Identify which cell holds the provided text, then report its (x, y) central coordinate. 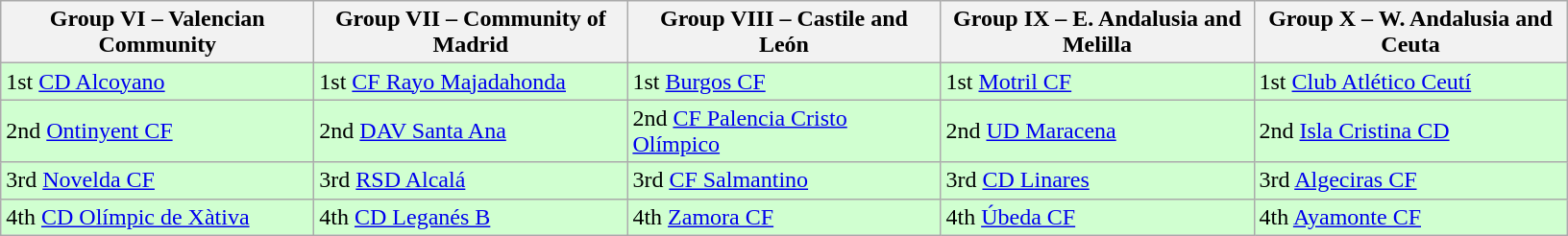
1st CF Rayo Majadahonda (471, 82)
4th CD Leganés B (471, 217)
2nd CF Palencia Cristo Olímpico (784, 130)
Group X – W. Andalusia and Ceuta (1410, 33)
1st Motril CF (1097, 82)
3rd Algeciras CF (1410, 180)
3rd RSD Alcalá (471, 180)
Group VI – Valencian Community (158, 33)
1st Burgos CF (784, 82)
2nd UD Maracena (1097, 130)
3rd Novelda CF (158, 180)
2nd Isla Cristina CD (1410, 130)
4th Úbeda CF (1097, 217)
Group VIII – Castile and León (784, 33)
4th Zamora CF (784, 217)
3rd CF Salmantino (784, 180)
2nd DAV Santa Ana (471, 130)
4th CD Olímpic de Xàtiva (158, 217)
Group IX – E. Andalusia and Melilla (1097, 33)
4th Ayamonte CF (1410, 217)
1st CD Alcoyano (158, 82)
3rd CD Linares (1097, 180)
1st Club Atlético Ceutí (1410, 82)
2nd Ontinyent CF (158, 130)
Group VII – Community of Madrid (471, 33)
